Return the (x, y) coordinate for the center point of the cell that contains the specified text.  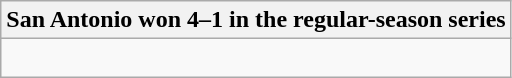
San Antonio won 4–1 in the regular-season series (256, 20)
